Return the (x, y) coordinate for the center point of the cell that contains the specified text.  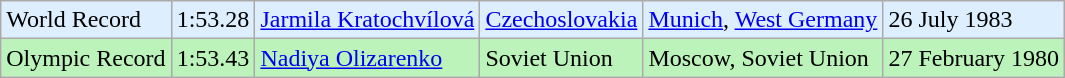
Soviet Union (562, 58)
1:53.43 (213, 58)
Munich, West Germany (763, 20)
World Record (86, 20)
Nadiya Olizarenko (368, 58)
Olympic Record (86, 58)
27 February 1980 (974, 58)
Moscow, Soviet Union (763, 58)
1:53.28 (213, 20)
Jarmila Kratochvílová (368, 20)
26 July 1983 (974, 20)
Czechoslovakia (562, 20)
